Capture the cell that displays the provided text and extract its (x, y) central coordinate. 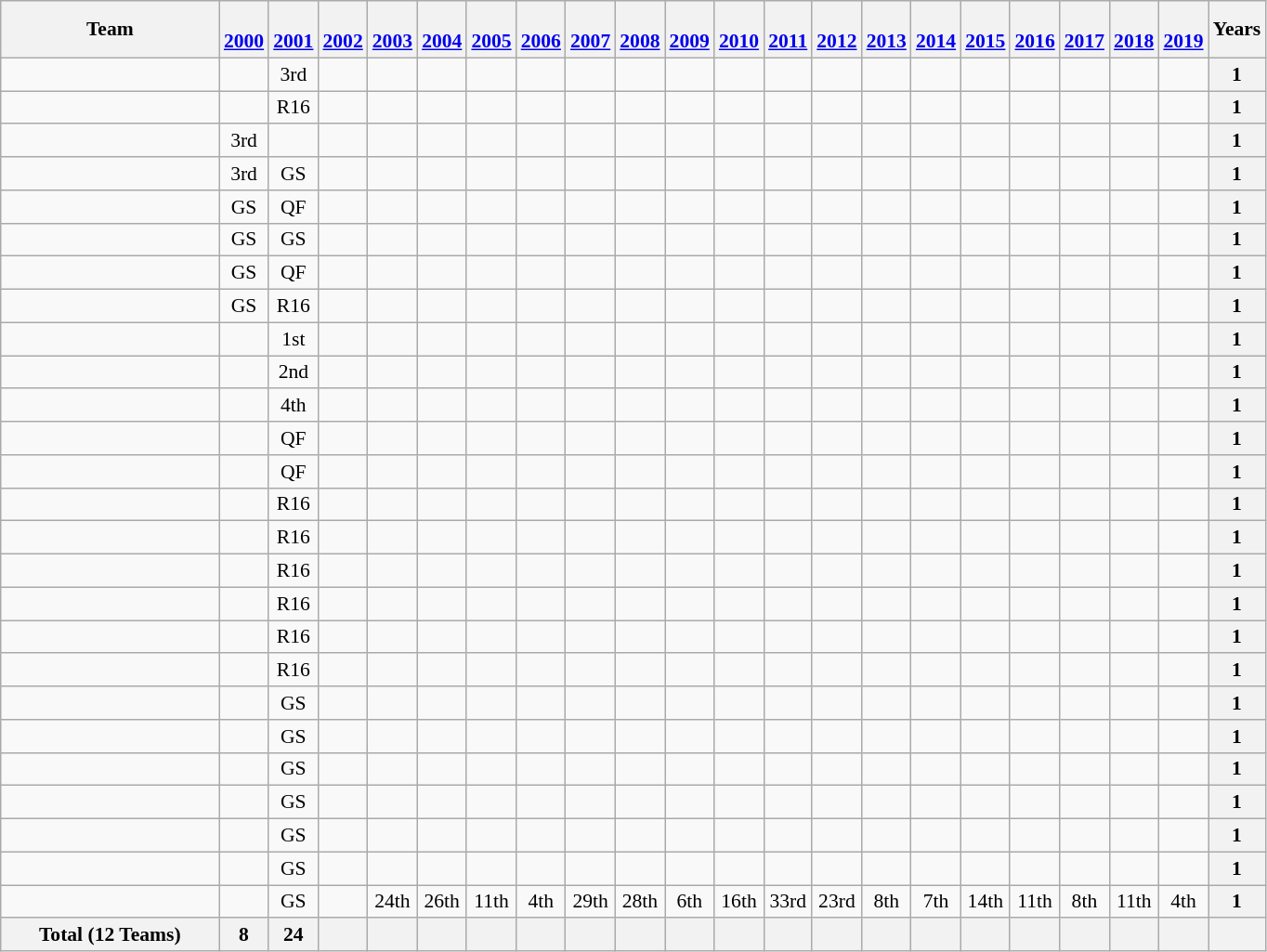
14th (985, 902)
29th (591, 902)
23rd (836, 902)
33rd (788, 902)
28th (639, 902)
8 (243, 935)
2014 (936, 30)
Total (12 Teams) (110, 935)
2017 (1085, 30)
2003 (392, 30)
2001 (294, 30)
2007 (591, 30)
2013 (886, 30)
2009 (689, 30)
2008 (639, 30)
2015 (985, 30)
2011 (788, 30)
2005 (490, 30)
2016 (1035, 30)
2010 (739, 30)
1st (294, 339)
6th (689, 902)
2000 (243, 30)
26th (442, 902)
24th (392, 902)
2002 (342, 30)
2nd (294, 372)
Years (1237, 30)
2006 (541, 30)
2004 (442, 30)
16th (739, 902)
Team (110, 30)
7th (936, 902)
24 (294, 935)
2019 (1183, 30)
2018 (1133, 30)
2012 (836, 30)
